Pinpoint the cell where the given text exists, returning its (X, Y) midpoint coordinate. 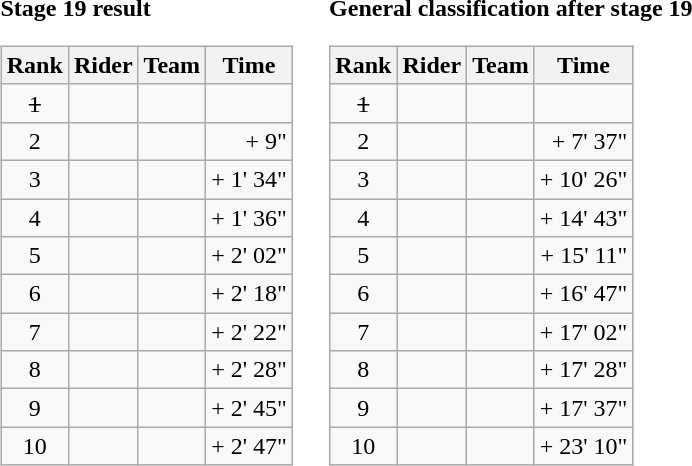
+ 9" (250, 141)
+ 14' 43" (584, 217)
+ 1' 34" (250, 179)
+ 2' 47" (250, 446)
+ 23' 10" (584, 446)
+ 7' 37" (584, 141)
+ 15' 11" (584, 256)
+ 2' 22" (250, 332)
+ 17' 37" (584, 408)
+ 10' 26" (584, 179)
+ 2' 28" (250, 370)
+ 1' 36" (250, 217)
+ 2' 02" (250, 256)
+ 2' 18" (250, 294)
+ 17' 28" (584, 370)
+ 2' 45" (250, 408)
+ 17' 02" (584, 332)
+ 16' 47" (584, 294)
